Scan for the cell matching the given text and deliver its [x, y] coordinate at center. 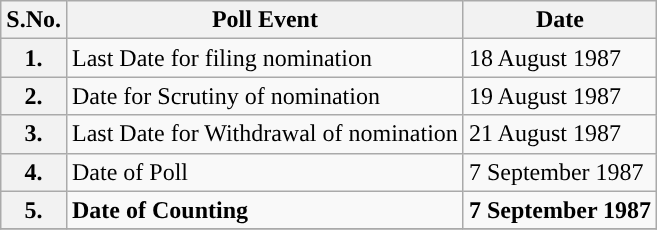
Date [560, 20]
4. [34, 172]
21 August 1987 [560, 134]
3. [34, 134]
Last Date for filing nomination [264, 58]
2. [34, 96]
Last Date for Withdrawal of nomination [264, 134]
1. [34, 58]
19 August 1987 [560, 96]
Date of Poll [264, 172]
18 August 1987 [560, 58]
S.No. [34, 20]
Date for Scrutiny of nomination [264, 96]
5. [34, 210]
Poll Event [264, 20]
Date of Counting [264, 210]
